Find where the given text appears and provide that cell's center as (x, y) coordinate. 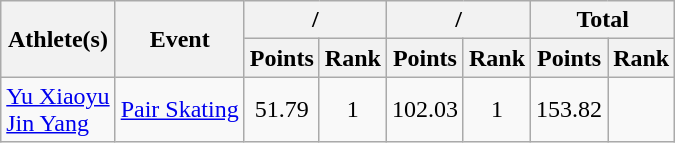
Yu XiaoyuJin Yang (58, 110)
102.03 (424, 110)
Pair Skating (180, 110)
Event (180, 39)
Athlete(s) (58, 39)
153.82 (570, 110)
Total (603, 20)
51.79 (282, 110)
